Identify which cell holds the provided text, then report its (x, y) central coordinate. 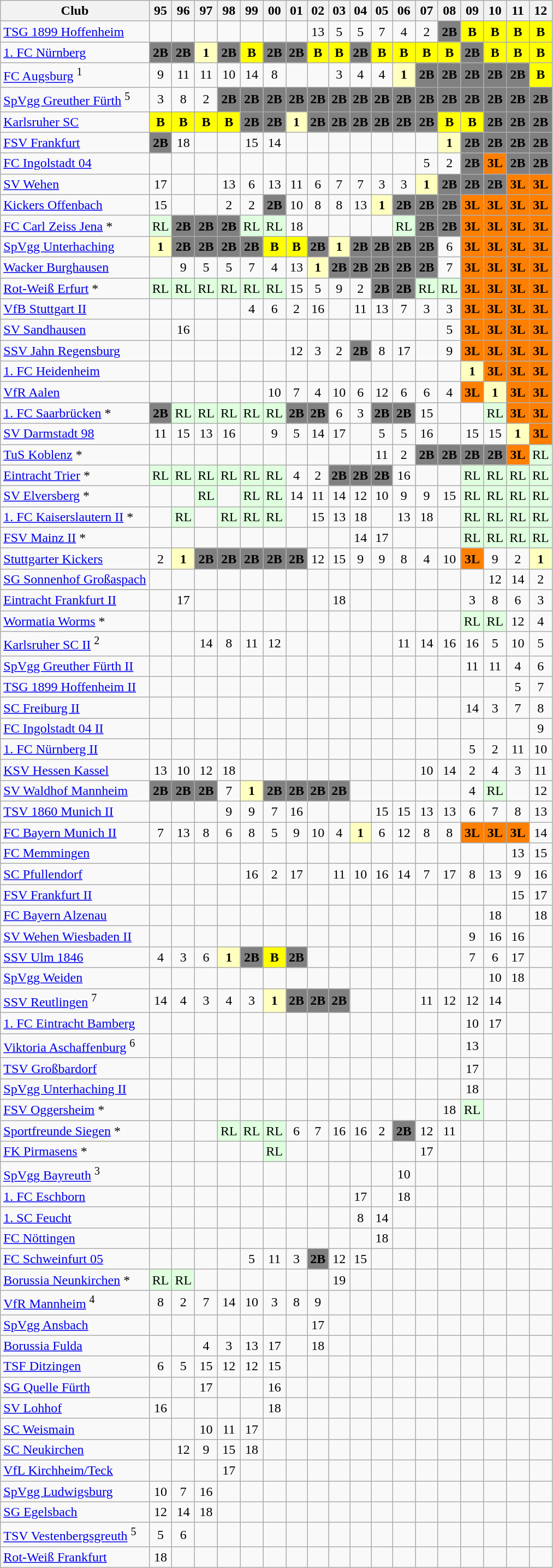
FC Augsburg 1 (75, 75)
SpVgg Ansbach (75, 1325)
TSV Großbardorf (75, 1068)
Club (75, 11)
SV Sandhausen (75, 330)
Stuttgarter Kickers (75, 558)
SG Quelle Fürth (75, 1387)
Kickers Offenbach (75, 205)
07 (427, 11)
95 (160, 11)
VfR Aalen (75, 392)
SpVgg Unterhaching (75, 246)
08 (449, 11)
05 (382, 11)
96 (183, 11)
1. FC Nürnberg (75, 52)
00 (275, 11)
SpVgg Greuther Fürth 5 (75, 99)
99 (252, 11)
VfL Kirchheim/Teck (75, 1471)
Karlsruher SC (75, 122)
Wacker Burghausen (75, 267)
SpVgg Greuther Fürth II (75, 666)
1. FC Saarbrücken * (75, 413)
SpVgg Bayreuth 3 (75, 1175)
Eintracht Frankfurt II (75, 600)
02 (318, 11)
Wormatia Worms * (75, 621)
SC Freiburg II (75, 708)
SSV Jahn Regensburg (75, 351)
Eintracht Trier * (75, 475)
09 (472, 11)
TSF Ditzingen (75, 1366)
FSV Frankfurt II (75, 895)
FC Bayern Munich II (75, 833)
1. FC Heidenheim (75, 372)
FSV Mainz II * (75, 538)
SC Pfullendorf (75, 874)
FK Pirmasens * (75, 1152)
19 (340, 1280)
TSV 1860 Munich II (75, 812)
SV Elversberg * (75, 496)
Rot-Weiß Erfurt * (75, 288)
1. FC Eintracht Bamberg (75, 1023)
SSV Ulm 1846 (75, 957)
Sportfreunde Siegen * (75, 1131)
97 (206, 11)
06 (404, 11)
SV Lohhof (75, 1408)
SSV Reutlingen 7 (75, 1001)
TSV Vestenbergsgreuth 5 (75, 1535)
03 (340, 11)
KSV Hessen Kassel (75, 770)
SV Wehen (75, 184)
1. SC Feucht (75, 1217)
FC Schweinfurt 05 (75, 1259)
TuS Koblenz * (75, 455)
VfB Stuttgart II (75, 309)
FSV Oggersheim * (75, 1110)
SG Egelsbach (75, 1512)
SG Sonnenhof Großaspach (75, 579)
1. FC Nürnberg II (75, 749)
FC Nöttingen (75, 1238)
SpVgg Weiden (75, 978)
98 (229, 11)
04 (360, 11)
FSV Frankfurt (75, 143)
FC Memmingen (75, 853)
FC Ingolstadt 04 II (75, 728)
1. FC Eschborn (75, 1196)
SC Weismain (75, 1429)
Rot-Weiß Frankfurt (75, 1557)
01 (297, 11)
FC Bayern Alzenau (75, 916)
SV Wehen Wiesbaden II (75, 936)
FC Ingolstadt 04 (75, 163)
SpVgg Ludwigsburg (75, 1492)
FC Carl Zeiss Jena * (75, 226)
TSG 1899 Hoffenheim II (75, 687)
TSG 1899 Hoffenheim (75, 32)
SV Darmstadt 98 (75, 434)
SC Neukirchen (75, 1449)
VfR Mannheim 4 (75, 1302)
SpVgg Unterhaching II (75, 1089)
Karlsruher SC II 2 (75, 644)
Borussia Neunkirchen * (75, 1280)
SV Waldhof Mannheim (75, 791)
Borussia Fulda (75, 1346)
1. FC Kaiserslautern II * (75, 517)
Viktoria Aschaffenburg 6 (75, 1046)
